From the cell containing the given text, extract its center point as (x, y) coordinate. 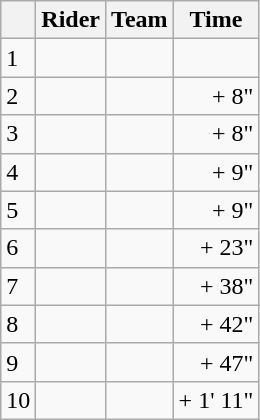
9 (18, 362)
Time (216, 20)
+ 42" (216, 324)
Rider (71, 20)
8 (18, 324)
+ 47" (216, 362)
+ 1' 11" (216, 400)
+ 38" (216, 286)
1 (18, 58)
4 (18, 172)
+ 23" (216, 248)
Team (140, 20)
3 (18, 134)
5 (18, 210)
7 (18, 286)
10 (18, 400)
2 (18, 96)
6 (18, 248)
